Extract the (x, y) coordinate from the center of the cell holding the provided text.  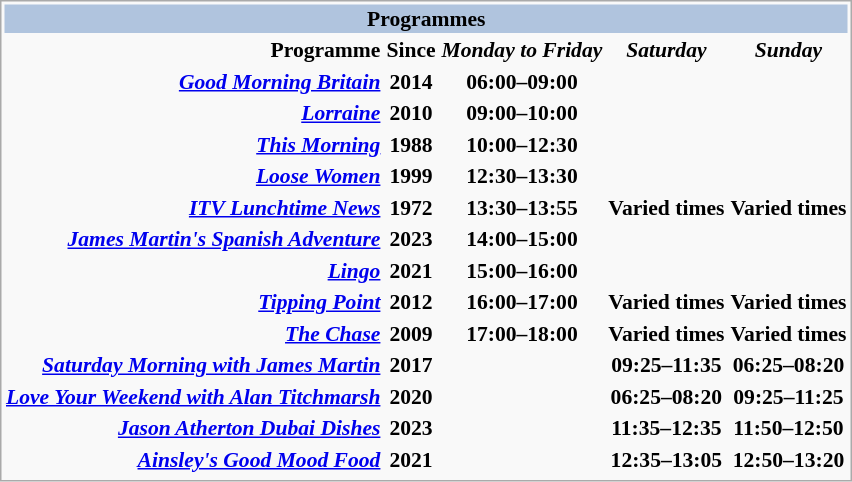
10:00–12:30 (522, 144)
2020 (411, 396)
11:50–12:50 (788, 428)
16:00–17:00 (522, 302)
1988 (411, 144)
Good Morning Britain (192, 82)
James Martin's Spanish Adventure (192, 239)
Since (411, 50)
Monday to Friday (522, 50)
2009 (411, 334)
11:35–12:35 (666, 428)
Sunday (788, 50)
12:35–13:05 (666, 460)
Ainsley's Good Mood Food (192, 460)
1999 (411, 176)
1972 (411, 208)
2014 (411, 82)
14:00–15:00 (522, 239)
This Morning (192, 144)
13:30–13:55 (522, 208)
09:25–11:35 (666, 365)
Loose Women (192, 176)
12:30–13:30 (522, 176)
Saturday Morning with James Martin (192, 365)
17:00–18:00 (522, 334)
2010 (411, 113)
Lingo (192, 270)
2017 (411, 365)
ITV Lunchtime News (192, 208)
12:50–13:20 (788, 460)
09:00–10:00 (522, 113)
09:25–11:25 (788, 396)
Lorraine (192, 113)
The Chase (192, 334)
Tipping Point (192, 302)
Programme (192, 50)
Programmes (426, 18)
2012 (411, 302)
Jason Atherton Dubai Dishes (192, 428)
06:00–09:00 (522, 82)
15:00–16:00 (522, 270)
Saturday (666, 50)
Love Your Weekend with Alan Titchmarsh (192, 396)
